Return the [x, y] coordinate for the center point of the cell that contains the specified text.  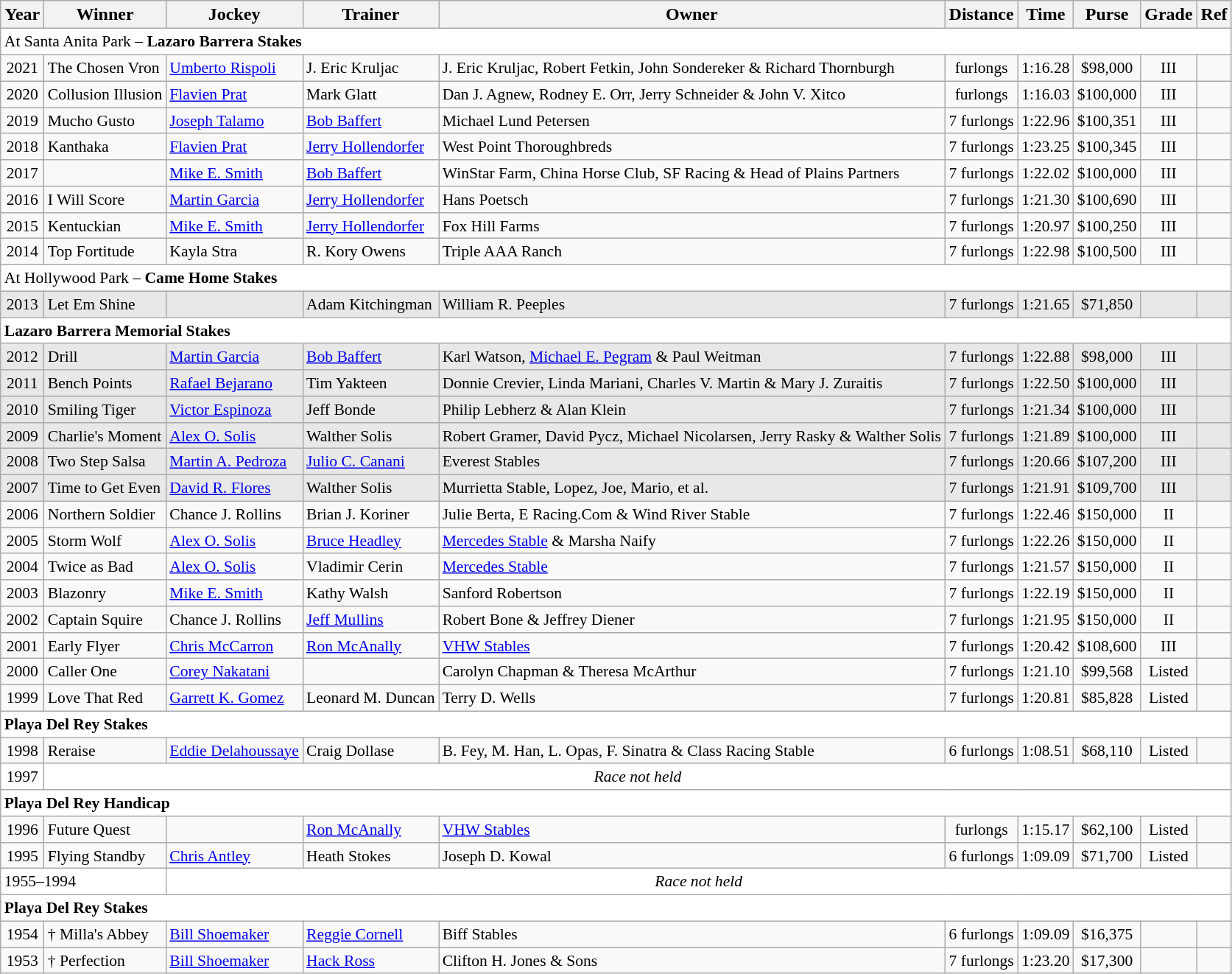
Northern Soldier [105, 514]
Caller One [105, 672]
1:20.66 [1046, 462]
1954 [22, 934]
1:22.88 [1046, 357]
$68,110 [1108, 751]
$100,500 [1108, 252]
Purse [1108, 15]
I Will Score [105, 200]
Twice as Bad [105, 567]
Robert Gramer, David Pycz, Michael Nicolarsen, Jerry Rasky & Walther Solis [692, 435]
Jeff Bonde [371, 410]
Adam Kitchingman [371, 304]
1:21.34 [1046, 410]
$109,700 [1108, 488]
2003 [22, 593]
Eddie Delahoussaye [234, 751]
Flying Standby [105, 855]
$100,345 [1108, 147]
Joseph D. Kowal [692, 855]
† Milla's Abbey [105, 934]
At Santa Anita Park – Lazaro Barrera Stakes [616, 42]
Everest Stables [692, 462]
† Perfection [105, 961]
$107,200 [1108, 462]
2016 [22, 200]
Bench Points [105, 383]
Fox Hill Farms [692, 225]
WinStar Farm, China Horse Club, SF Racing & Head of Plains Partners [692, 173]
Rafael Bejarano [234, 383]
Kanthaka [105, 147]
Garrett K. Gomez [234, 698]
Tim Yakteen [371, 383]
Heath Stokes [371, 855]
$85,828 [1108, 698]
2001 [22, 645]
1:16.28 [1046, 68]
2014 [22, 252]
2011 [22, 383]
Drill [105, 357]
Owner [692, 15]
1:22.50 [1046, 383]
Mucho Gusto [105, 121]
$100,250 [1108, 225]
1:22.46 [1046, 514]
1:21.57 [1046, 567]
Victor Espinoza [234, 410]
Craig Dollase [371, 751]
Chris Antley [234, 855]
Love That Red [105, 698]
David R. Flores [234, 488]
Two Step Salsa [105, 462]
1:22.02 [1046, 173]
Jeff Mullins [371, 620]
$16,375 [1108, 934]
2007 [22, 488]
1:22.26 [1046, 541]
Time to Get Even [105, 488]
At Hollywood Park – Came Home Stakes [616, 278]
1:21.89 [1046, 435]
J. Eric Kruljac [371, 68]
1:23.25 [1046, 147]
Winner [105, 15]
Hack Ross [371, 961]
2005 [22, 541]
Mark Glatt [371, 94]
Year [22, 15]
Collusion Illusion [105, 94]
$108,600 [1108, 645]
Top Fortitude [105, 252]
$71,850 [1108, 304]
2012 [22, 357]
1953 [22, 961]
William R. Peeples [692, 304]
Let Em Shine [105, 304]
Charlie's Moment [105, 435]
Captain Squire [105, 620]
2021 [22, 68]
Corey Nakatani [234, 672]
2013 [22, 304]
1997 [22, 777]
Early Flyer [105, 645]
Julie Berta, E Racing.Com & Wind River Stable [692, 514]
Sanford Robertson [692, 593]
$62,100 [1108, 830]
Distance [981, 15]
1996 [22, 830]
Philip Lebherz & Alan Klein [692, 410]
2009 [22, 435]
Biff Stables [692, 934]
B. Fey, M. Han, L. Opas, F. Sinatra & Class Racing Stable [692, 751]
2019 [22, 121]
1:21.30 [1046, 200]
$99,568 [1108, 672]
2008 [22, 462]
West Point Thoroughbreds [692, 147]
1955–1994 [83, 882]
Terry D. Wells [692, 698]
1:16.03 [1046, 94]
Murrietta Stable, Lopez, Joe, Mario, et al. [692, 488]
2015 [22, 225]
Kayla Stra [234, 252]
Triple AAA Ranch [692, 252]
1995 [22, 855]
2010 [22, 410]
Grade [1169, 15]
1:22.98 [1046, 252]
$17,300 [1108, 961]
1:20.97 [1046, 225]
Jockey [234, 15]
Blazonry [105, 593]
2006 [22, 514]
Joseph Talamo [234, 121]
Storm Wolf [105, 541]
Leonard M. Duncan [371, 698]
1:20.81 [1046, 698]
Donnie Crevier, Linda Mariani, Charles V. Martin & Mary J. Zuraitis [692, 383]
Vladimir Cerin [371, 567]
$71,700 [1108, 855]
Reraise [105, 751]
$100,690 [1108, 200]
Dan J. Agnew, Rodney E. Orr, Jerry Schneider & John V. Xitco [692, 94]
Future Quest [105, 830]
Karl Watson, Michael E. Pegram & Paul Weitman [692, 357]
Michael Lund Petersen [692, 121]
2000 [22, 672]
1:08.51 [1046, 751]
Reggie Cornell [371, 934]
Time [1046, 15]
2017 [22, 173]
Ref [1214, 15]
1:22.96 [1046, 121]
1999 [22, 698]
Trainer [371, 15]
Chris McCarron [234, 645]
1:21.91 [1046, 488]
Smiling Tiger [105, 410]
Playa Del Rey Handicap [616, 803]
Julio C. Canani [371, 462]
Martin A. Pedroza [234, 462]
2004 [22, 567]
1:22.19 [1046, 593]
Clifton H. Jones & Sons [692, 961]
Lazaro Barrera Memorial Stakes [616, 331]
2002 [22, 620]
Kentuckian [105, 225]
2020 [22, 94]
Mercedes Stable [692, 567]
1998 [22, 751]
Robert Bone & Jeffrey Diener [692, 620]
$100,351 [1108, 121]
1:23.20 [1046, 961]
1:21.10 [1046, 672]
Kathy Walsh [371, 593]
1:21.95 [1046, 620]
Mercedes Stable & Marsha Naify [692, 541]
1:15.17 [1046, 830]
Carolyn Chapman & Theresa McArthur [692, 672]
Brian J. Koriner [371, 514]
Hans Poetsch [692, 200]
J. Eric Kruljac, Robert Fetkin, John Sondereker & Richard Thornburgh [692, 68]
1:21.65 [1046, 304]
R. Kory Owens [371, 252]
The Chosen Vron [105, 68]
Umberto Rispoli [234, 68]
Bruce Headley [371, 541]
1:20.42 [1046, 645]
2018 [22, 147]
